Provide the [x, y] coordinate of the cell's center where the given text is located.  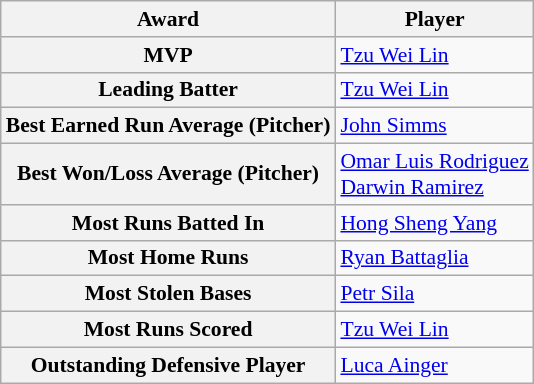
Omar Luis Rodriguez Darwin Ramirez [434, 174]
Ryan Battaglia [434, 258]
Most Home Runs [168, 258]
Best Won/Loss Average (Pitcher) [168, 174]
Hong Sheng Yang [434, 223]
John Simms [434, 126]
Most Runs Scored [168, 330]
Player [434, 19]
Award [168, 19]
Most Runs Batted In [168, 223]
Most Stolen Bases [168, 294]
Outstanding Defensive Player [168, 365]
Luca Ainger [434, 365]
MVP [168, 55]
Best Earned Run Average (Pitcher) [168, 126]
Petr Sila [434, 294]
Leading Batter [168, 90]
